Search for the cell housing the specified text and yield its [x, y] center coordinate. 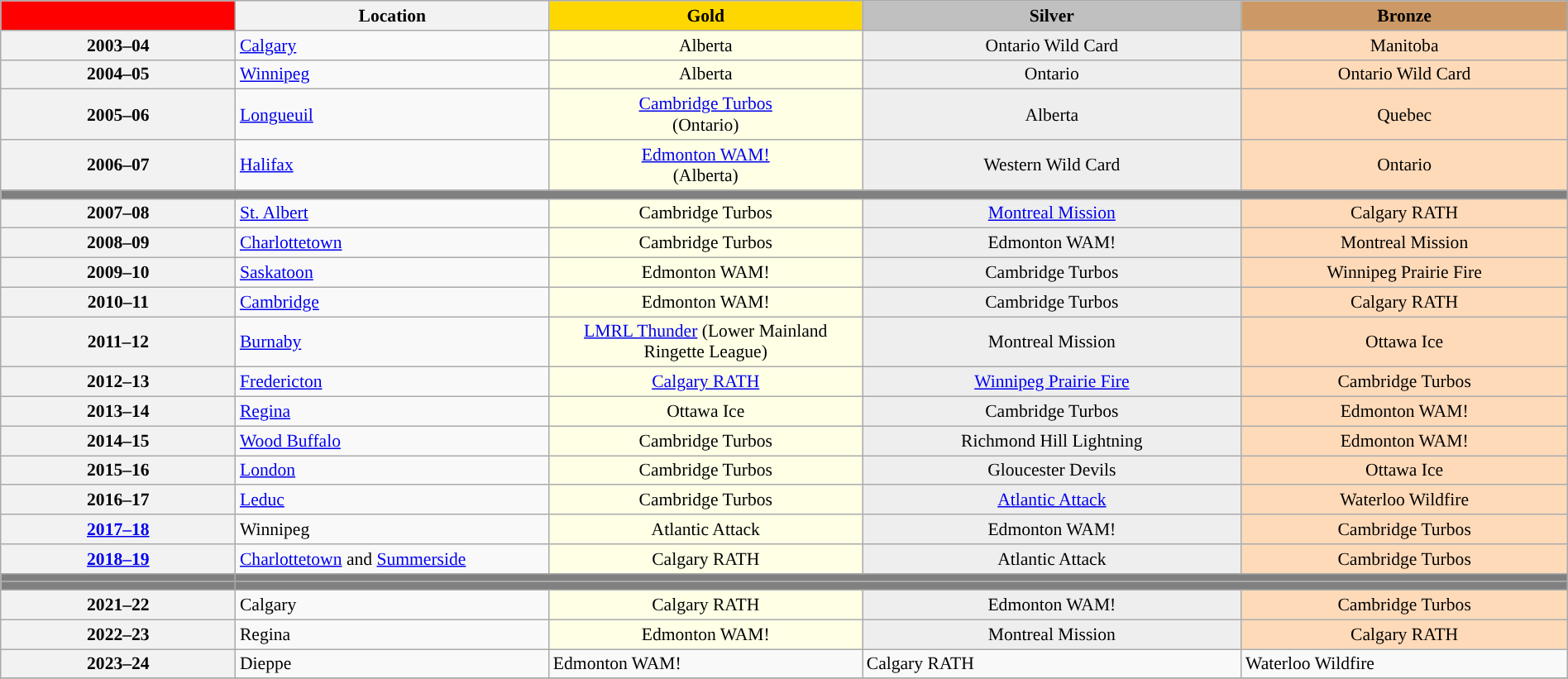
Halifax [392, 165]
LMRL Thunder (Lower Mainland Ringette League) [706, 342]
2009–10 [118, 273]
Saskatoon [392, 273]
Edmonton WAM!(Alberta) [706, 165]
2007–08 [118, 213]
2003–04 [118, 45]
Richmond Hill Lightning [1052, 441]
2023–24 [118, 664]
2008–09 [118, 243]
2006–07 [118, 165]
2005–06 [118, 114]
Cambridge Turbos(Ontario) [706, 114]
2014–15 [118, 441]
2018–19 [118, 559]
London [392, 471]
2012–13 [118, 382]
2011–12 [118, 342]
2022–23 [118, 634]
Dieppe [392, 664]
Location [392, 16]
Gold [706, 16]
Bronze [1404, 16]
Charlottetown and Summerside [392, 559]
Silver [1052, 16]
Longueuil [392, 114]
St. Albert [392, 213]
2016–17 [118, 500]
Gloucester Devils [1052, 471]
Manitoba [1404, 45]
2010–11 [118, 302]
Cambridge [392, 302]
Wood Buffalo [392, 441]
Charlottetown [392, 243]
2017–18 [118, 529]
Quebec [1404, 114]
Fredericton [392, 382]
Leduc [392, 500]
2021–22 [118, 605]
Western Wild Card [1052, 165]
2015–16 [118, 471]
Burnaby [392, 342]
2013–14 [118, 412]
2004–05 [118, 74]
